For the text-containing cell, return its midpoint in [x, y] coordinate format. 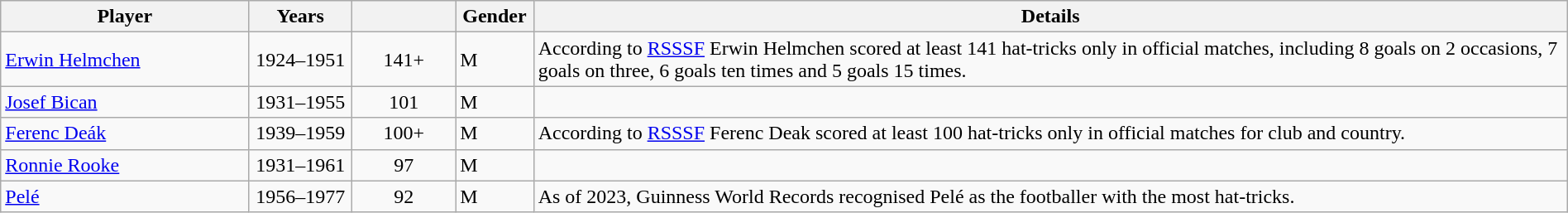
Ronnie Rooke [125, 165]
1939–1959 [301, 133]
1924–1951 [301, 60]
100+ [404, 133]
Gender [495, 17]
141+ [404, 60]
101 [404, 102]
According to RSSSF Ferenc Deak scored at least 100 hat-tricks only in official matches for club and country. [1050, 133]
1931–1955 [301, 102]
Years [301, 17]
92 [404, 196]
Player [125, 17]
Josef Bican [125, 102]
1956–1977 [301, 196]
As of 2023, Guinness World Records recognised Pelé as the footballer with the most hat-tricks. [1050, 196]
Details [1050, 17]
Erwin Helmchen [125, 60]
1931–1961 [301, 165]
Ferenc Deák [125, 133]
97 [404, 165]
Pelé [125, 196]
